For the text-containing cell, return its midpoint in [X, Y] coordinate format. 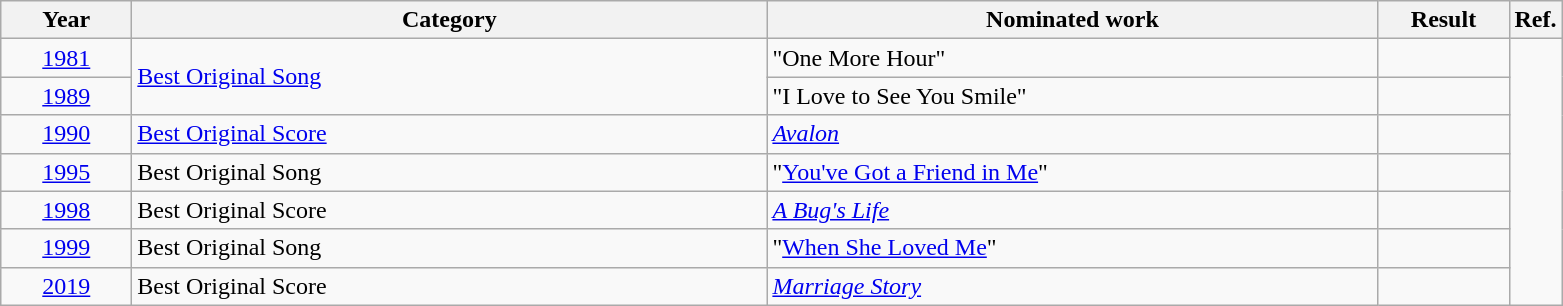
Avalon [1072, 134]
Marriage Story [1072, 286]
1998 [66, 210]
"One More Hour" [1072, 58]
1995 [66, 172]
Nominated work [1072, 20]
"You've Got a Friend in Me" [1072, 172]
Ref. [1536, 20]
1981 [66, 58]
Result [1444, 20]
1990 [66, 134]
"When She Loved Me" [1072, 248]
A Bug's Life [1072, 210]
Year [66, 20]
1999 [66, 248]
1989 [66, 96]
"I Love to See You Smile" [1072, 96]
2019 [66, 286]
Category [450, 20]
